Locate the cell with the specified text and output its (X, Y) center coordinate. 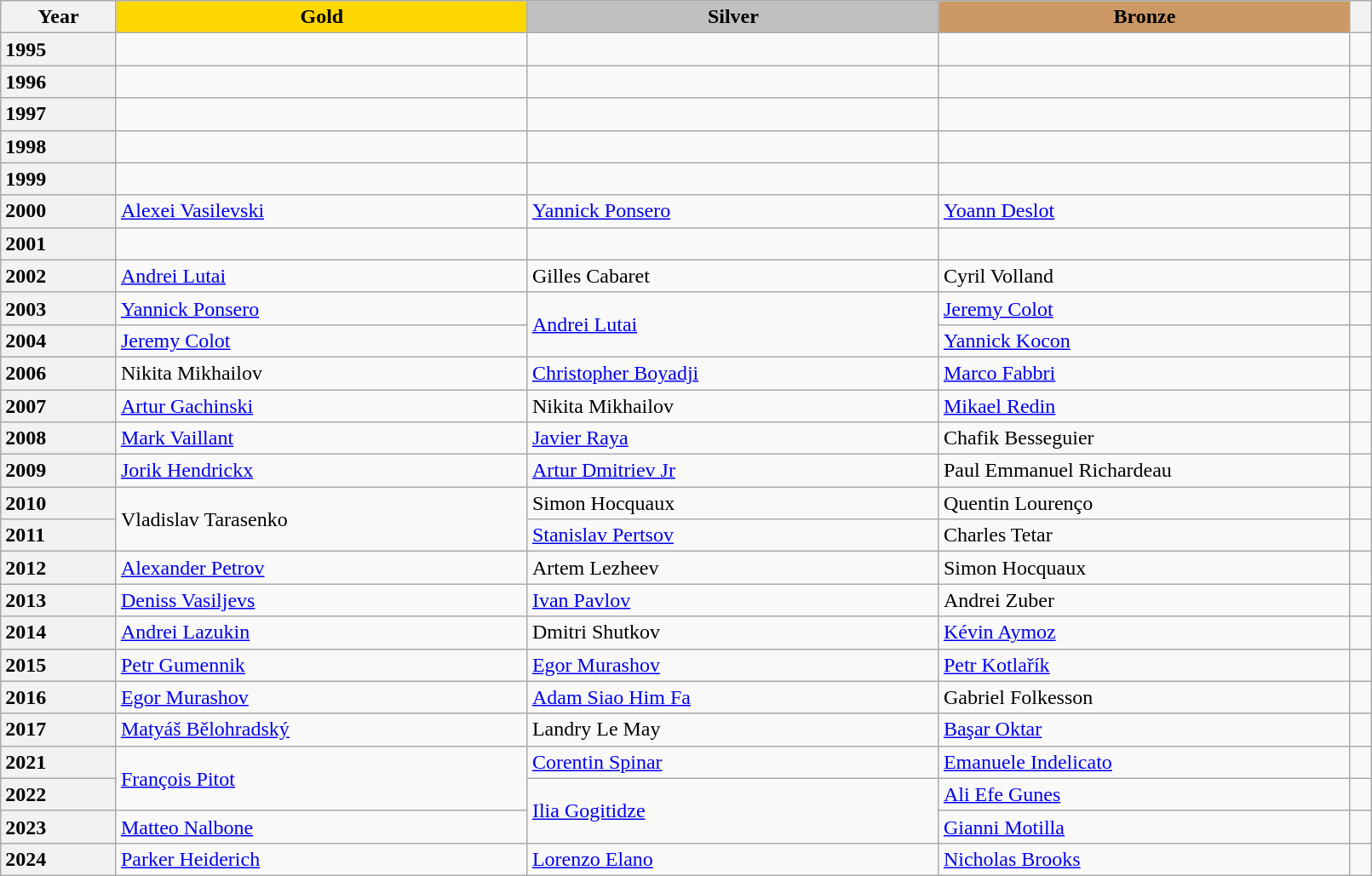
Stanislav Pertsov (732, 535)
Year (59, 17)
2000 (59, 211)
Bronze (1145, 17)
1999 (59, 179)
Andrei Zuber (1145, 600)
1997 (59, 114)
Gold (322, 17)
2010 (59, 503)
Matyáš Bělohradský (322, 730)
Gabriel Folkesson (1145, 697)
1995 (59, 49)
Yoann Deslot (1145, 211)
Deniss Vasiljevs (322, 600)
Vladislav Tarasenko (322, 519)
2003 (59, 308)
Artem Lezheev (732, 568)
Gianni Motilla (1145, 827)
2022 (59, 794)
2008 (59, 438)
2016 (59, 697)
2001 (59, 243)
1998 (59, 146)
Ali Efe Gunes (1145, 794)
Paul Emmanuel Richardeau (1145, 471)
2011 (59, 535)
Landry Le May (732, 730)
Ivan Pavlov (732, 600)
Nicholas Brooks (1145, 859)
1996 (59, 82)
2017 (59, 730)
Quentin Lourenço (1145, 503)
Charles Tetar (1145, 535)
Mikael Redin (1145, 406)
Gilles Cabaret (732, 276)
Jorik Hendrickx (322, 471)
Petr Kotlařík (1145, 665)
2012 (59, 568)
2015 (59, 665)
2007 (59, 406)
Kévin Aymoz (1145, 633)
2002 (59, 276)
Artur Dmitriev Jr (732, 471)
Alexei Vasilevski (322, 211)
Matteo Nalbone (322, 827)
2009 (59, 471)
Marco Fabbri (1145, 373)
Parker Heiderich (322, 859)
Emanuele Indelicato (1145, 762)
2004 (59, 341)
Başar Oktar (1145, 730)
Cyril Volland (1145, 276)
Petr Gumennik (322, 665)
2023 (59, 827)
Mark Vaillant (322, 438)
Lorenzo Elano (732, 859)
2006 (59, 373)
2014 (59, 633)
Andrei Lazukin (322, 633)
Adam Siao Him Fa (732, 697)
2013 (59, 600)
Artur Gachinski (322, 406)
2024 (59, 859)
2021 (59, 762)
François Pitot (322, 778)
Silver (732, 17)
Ilia Gogitidze (732, 810)
Corentin Spinar (732, 762)
Alexander Petrov (322, 568)
Christopher Boyadji (732, 373)
Javier Raya (732, 438)
Dmitri Shutkov (732, 633)
Yannick Kocon (1145, 341)
Chafik Besseguier (1145, 438)
